Provide the (X, Y) coordinate of the cell's center where the given text is located.  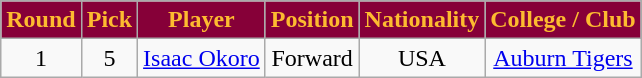
Round (41, 20)
Forward (312, 58)
Position (312, 20)
Auburn Tigers (563, 58)
5 (109, 58)
Player (202, 20)
1 (41, 58)
USA (422, 58)
Nationality (422, 20)
Pick (109, 20)
Isaac Okoro (202, 58)
College / Club (563, 20)
